Identify which cell holds the provided text, then report its (X, Y) central coordinate. 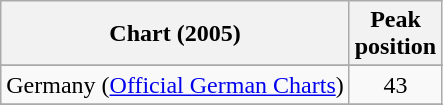
43 (395, 85)
Chart (2005) (175, 34)
Germany (Official German Charts) (175, 85)
Peakposition (395, 34)
